Return the (x, y) coordinate for the center point of the cell that contains the specified text.  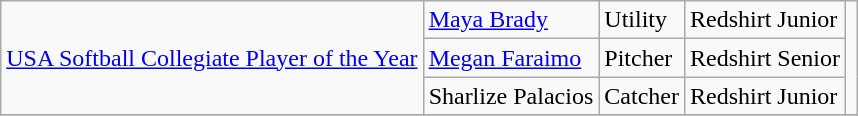
Pitcher (642, 58)
USA Softball Collegiate Player of the Year (212, 58)
Utility (642, 20)
Redshirt Senior (764, 58)
Sharlize Palacios (511, 96)
Maya Brady (511, 20)
Megan Faraimo (511, 58)
Catcher (642, 96)
